Output the (X, Y) coordinate of the center of the cell containing the given text.  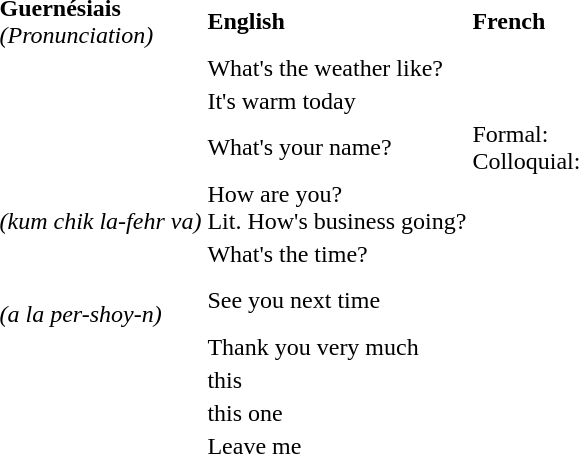
See you next time (337, 300)
What's the weather like? (337, 68)
How are you?Lit. How's business going? (337, 208)
this (337, 380)
It's warm today (337, 101)
Thank you very much (337, 347)
What's the time? (337, 254)
this one (337, 413)
What's your name? (337, 148)
